Determine the [X, Y] coordinate at the center of the cell enclosing the given text.  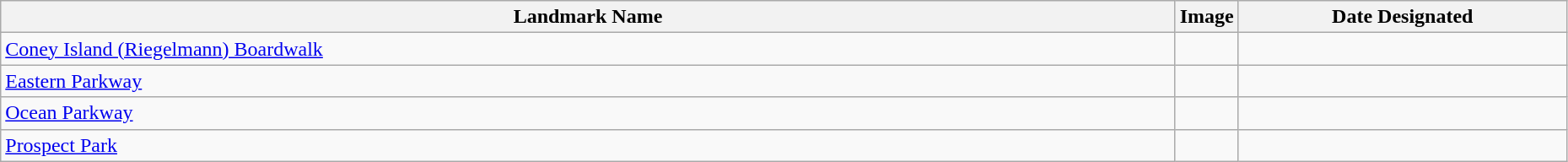
Ocean Parkway [588, 113]
Date Designated [1402, 17]
Image [1206, 17]
Coney Island (Riegelmann) Boardwalk [588, 49]
Landmark Name [588, 17]
Prospect Park [588, 145]
Eastern Parkway [588, 81]
